Return the (x, y) coordinate for the center point of the cell that contains the specified text.  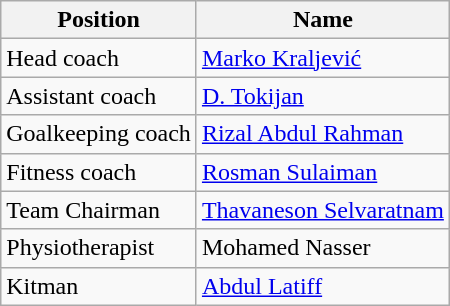
Physiotherapist (99, 248)
Abdul Latiff (322, 286)
Rizal Abdul Rahman (322, 134)
Kitman (99, 286)
Head coach (99, 58)
Name (322, 20)
Team Chairman (99, 210)
Fitness coach (99, 172)
Rosman Sulaiman (322, 172)
Goalkeeping coach (99, 134)
D. Tokijan (322, 96)
Marko Kraljević (322, 58)
Thavaneson Selvaratnam (322, 210)
Mohamed Nasser (322, 248)
Position (99, 20)
Assistant coach (99, 96)
